Output the (x, y) coordinate of the center of the cell containing the given text.  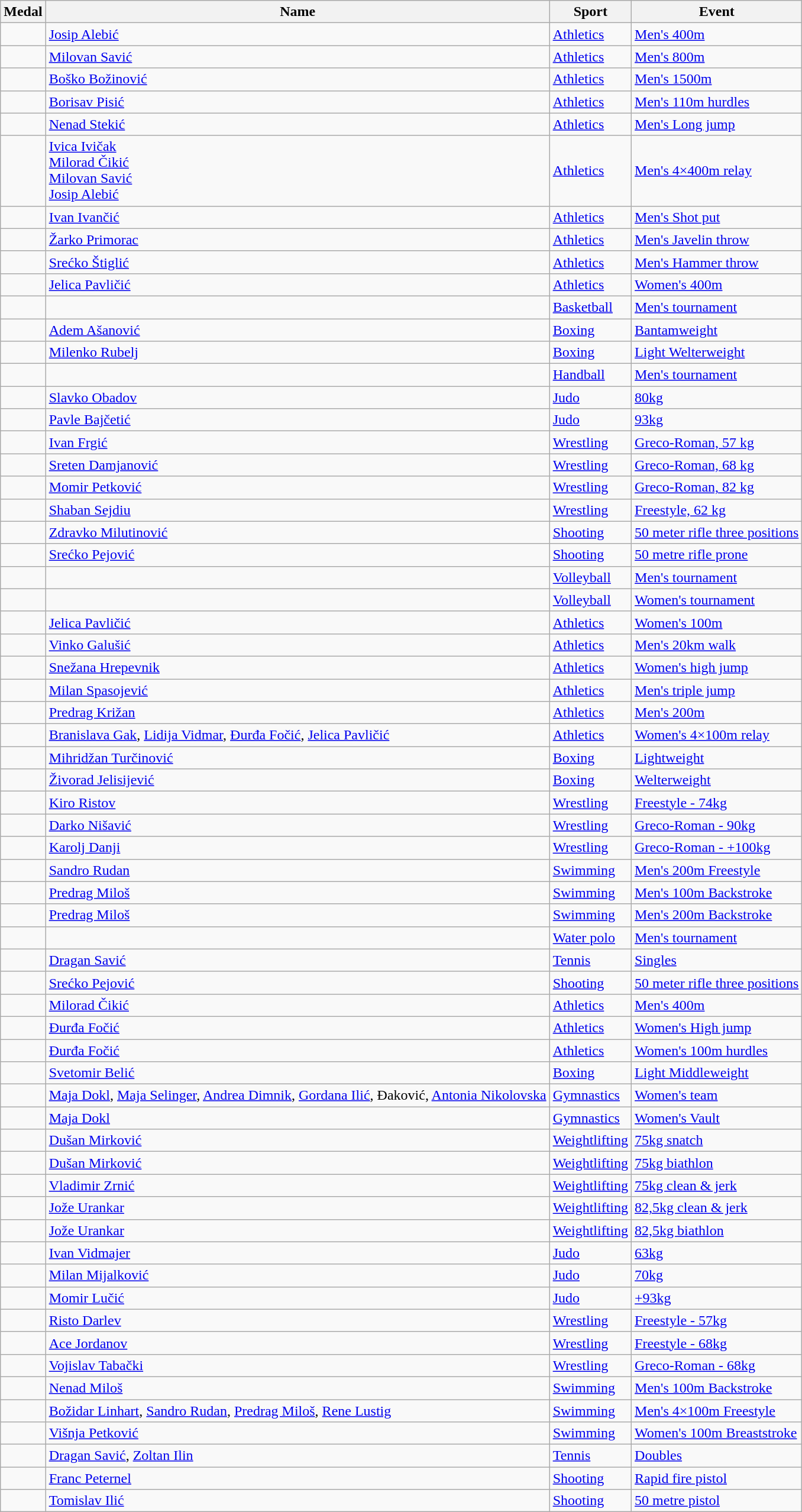
Vojislav Tabački (297, 1365)
Light Welterweight (717, 353)
+93kg (717, 1298)
Maja Dokl, Maja Selinger, Andrea Dimnik, Gordana Ilić, Đaković, Antonia Nikolovska (297, 1096)
Handball (590, 375)
Freestyle - 68kg (717, 1343)
Welterweight (717, 780)
Dragan Savić, Zoltan Ilin (297, 1456)
50 metre pistol (717, 1501)
93kg (717, 420)
75kg clean & jerk (717, 1185)
Men's 4×100m Freestyle (717, 1411)
Medal (23, 12)
Milorad Čikić (297, 1005)
Sandro Rudan (297, 870)
Men's 110m hurdles (717, 102)
Karolj Danji (297, 848)
Dragan Savić (297, 960)
Event (717, 12)
Borisav Pisić (297, 102)
Ivan Frgić (297, 442)
Milenko Rubelj (297, 353)
Women's team (717, 1096)
Women's Vault (717, 1118)
Slavko Obadov (297, 398)
Nenad Miloš (297, 1388)
Men's Shot put (717, 217)
Greco-Roman, 68 kg (717, 465)
Water polo (590, 938)
Josip Alebić (297, 34)
Men's 800m (717, 57)
Women's 100m Breaststroke (717, 1433)
Freestyle - 57kg (717, 1320)
Freestyle - 74kg (717, 803)
Darko Nišavić (297, 825)
Srećko Štiglić (297, 262)
Men's 20km walk (717, 645)
Višnja Petković (297, 1433)
Ivica IvičakMilorad ČikićMilovan SavićJosip Alebić (297, 170)
Zdravko Milutinović (297, 532)
80kg (717, 398)
Pavle Bajčetić (297, 420)
Lightweight (717, 758)
63kg (717, 1253)
Ace Jordanov (297, 1343)
Boško Božinović (297, 79)
Milan Spasojević (297, 690)
Men's 1500m (717, 79)
50 metre rifle prone (717, 555)
Men's 200m Backstroke (717, 915)
Predrag Križan (297, 713)
Greco-Roman, 57 kg (717, 442)
Greco-Roman - +100kg (717, 848)
Vladimir Zrnić (297, 1185)
82,5kg biathlon (717, 1230)
Nenad Stekić (297, 124)
Freestyle, 62 kg (717, 510)
Greco-Roman, 82 kg (717, 487)
Men's Long jump (717, 124)
Basketball (590, 307)
Franc Peternel (297, 1478)
Women's 400m (717, 285)
Women's 100m (717, 622)
Žarko Primorac (297, 240)
Men's Javelin throw (717, 240)
Momir Petković (297, 487)
Greco-Roman - 68kg (717, 1365)
Kiro Ristov (297, 803)
Name (297, 12)
Singles (717, 960)
Milovan Savić (297, 57)
Maja Dokl (297, 1118)
Men's 200m (717, 713)
Sreten Damjanović (297, 465)
Tomislav Ilić (297, 1501)
82,5kg clean & jerk (717, 1208)
Women's tournament (717, 600)
Men's Hammer throw (717, 262)
Women's 4×100m relay (717, 735)
Milan Mijalković (297, 1275)
Momir Lučić (297, 1298)
Božidar Linhart, Sandro Rudan, Predrag Miloš, Rene Lustig (297, 1411)
Greco-Roman - 90kg (717, 825)
Ivan Ivančić (297, 217)
70kg (717, 1275)
75kg snatch (717, 1141)
Ivan Vidmajer (297, 1253)
Men's 4×400m relay (717, 170)
Light Middleweight (717, 1073)
Živorad Jelisijević (297, 780)
Mihridžan Turčinović (297, 758)
Adem Ašanović (297, 329)
Branislava Gak, Lidija Vidmar, Đurđa Fočić, Jelica Pavličić (297, 735)
75kg biathlon (717, 1163)
Women's High jump (717, 1028)
Bantamweight (717, 329)
Sport (590, 12)
Snežana Hrepevnik (297, 667)
Vinko Galušić (297, 645)
Men's 200m Freestyle (717, 870)
Risto Darlev (297, 1320)
Shaban Sejdiu (297, 510)
Rapid fire pistol (717, 1478)
Men's triple jump (717, 690)
Svetomir Belić (297, 1073)
Doubles (717, 1456)
Women's high jump (717, 667)
Women's 100m hurdles (717, 1050)
